Identify which cell holds the provided text, then report its [X, Y] central coordinate. 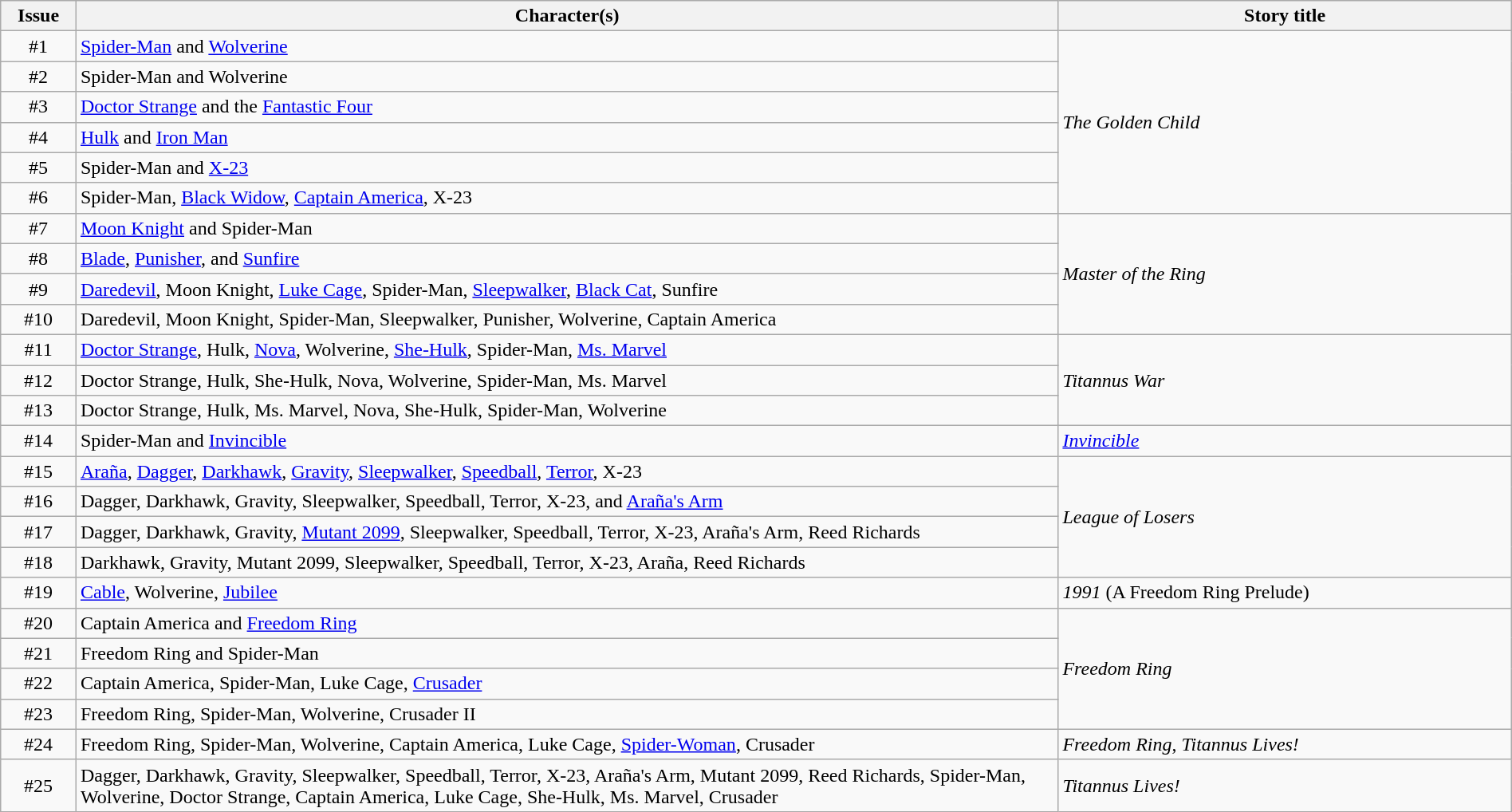
Darkhawk, Gravity, Mutant 2099, Sleepwalker, Speedball, Terror, X-23, Araña, Reed Richards [566, 562]
Captain America, Spider-Man, Luke Cage, Crusader [566, 684]
#7 [38, 228]
#25 [38, 785]
The Golden Child [1285, 122]
#13 [38, 411]
Doctor Strange and the Fantastic Four [566, 107]
Invincible [1285, 441]
Titannus Lives! [1285, 785]
Doctor Strange, Hulk, Nova, Wolverine, She-Hulk, Spider-Man, Ms. Marvel [566, 349]
#20 [38, 623]
Freedom Ring [1285, 668]
Spider-Man, Black Widow, Captain America, X-23 [566, 198]
Freedom Ring, Spider-Man, Wolverine, Crusader II [566, 714]
Doctor Strange, Hulk, Ms. Marvel, Nova, She-Hulk, Spider-Man, Wolverine [566, 411]
Freedom Ring, Titannus Lives! [1285, 744]
#2 [38, 77]
Captain America and Freedom Ring [566, 623]
Titannus War [1285, 380]
#12 [38, 380]
#14 [38, 441]
#17 [38, 532]
#19 [38, 593]
Freedom Ring and Spider-Man [566, 653]
Cable, Wolverine, Jubilee [566, 593]
#3 [38, 107]
Spider-Man and Invincible [566, 441]
#21 [38, 653]
#8 [38, 258]
League of Losers [1285, 517]
#22 [38, 684]
#9 [38, 289]
#10 [38, 319]
#6 [38, 198]
Master of the Ring [1285, 274]
Blade, Punisher, and Sunfire [566, 258]
#16 [38, 502]
#11 [38, 349]
#18 [38, 562]
Doctor Strange, Hulk, She-Hulk, Nova, Wolverine, Spider-Man, Ms. Marvel [566, 380]
Story title [1285, 16]
Character(s) [566, 16]
#15 [38, 471]
Moon Knight and Spider-Man [566, 228]
Dagger, Darkhawk, Gravity, Sleepwalker, Speedball, Terror, X-23, and Araña's Arm [566, 502]
Daredevil, Moon Knight, Spider-Man, Sleepwalker, Punisher, Wolverine, Captain America [566, 319]
#1 [38, 46]
Hulk and Iron Man [566, 137]
Issue [38, 16]
#23 [38, 714]
Araña, Dagger, Darkhawk, Gravity, Sleepwalker, Speedball, Terror, X-23 [566, 471]
Freedom Ring, Spider-Man, Wolverine, Captain America, Luke Cage, Spider-Woman, Crusader [566, 744]
Daredevil, Moon Knight, Luke Cage, Spider-Man, Sleepwalker, Black Cat, Sunfire [566, 289]
Dagger, Darkhawk, Gravity, Mutant 2099, Sleepwalker, Speedball, Terror, X-23, Araña's Arm, Reed Richards [566, 532]
#5 [38, 168]
Spider-Man and X-23 [566, 168]
#24 [38, 744]
1991 (A Freedom Ring Prelude) [1285, 593]
#4 [38, 137]
